Find where the given text appears and provide that cell's center as (x, y) coordinate. 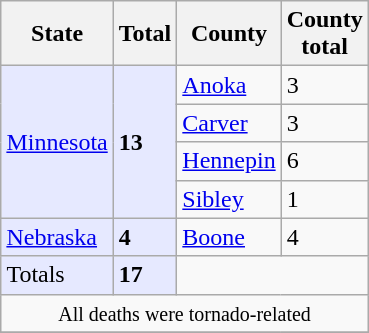
6 (324, 161)
All deaths were tornado-related (184, 313)
Totals (57, 275)
State (57, 34)
Nebraska (57, 237)
Minnesota (57, 142)
Total (145, 34)
Sibley (229, 199)
13 (145, 142)
17 (145, 275)
Carver (229, 123)
County (229, 34)
Countytotal (324, 34)
Hennepin (229, 161)
1 (324, 199)
Boone (229, 237)
Anoka (229, 85)
